Output the [x, y] coordinate of the center of the cell containing the given text.  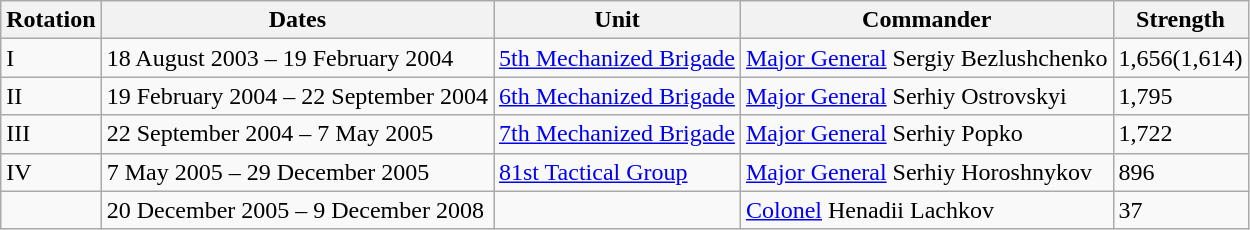
Major General Serhiy Ostrovskyi [926, 96]
Strength [1180, 20]
II [51, 96]
Rotation [51, 20]
19 February 2004 – 22 September 2004 [297, 96]
6th Mechanized Brigade [618, 96]
Major General Serhiy Horoshnykov [926, 172]
Dates [297, 20]
20 December 2005 – 9 December 2008 [297, 210]
81st Tactical Group [618, 172]
Major General Sergiy Bezlushchenko [926, 58]
22 September 2004 – 7 May 2005 [297, 134]
7 May 2005 – 29 December 2005 [297, 172]
37 [1180, 210]
7th Mechanized Brigade [618, 134]
Unit [618, 20]
1,795 [1180, 96]
III [51, 134]
1,722 [1180, 134]
IV [51, 172]
I [51, 58]
896 [1180, 172]
5th Mechanized Brigade [618, 58]
18 August 2003 – 19 February 2004 [297, 58]
Colonel Henadii Lachkov [926, 210]
1,656(1,614) [1180, 58]
Commander [926, 20]
Major General Serhiy Popko [926, 134]
